Extract the (X, Y) coordinate from the center of the cell holding the provided text.  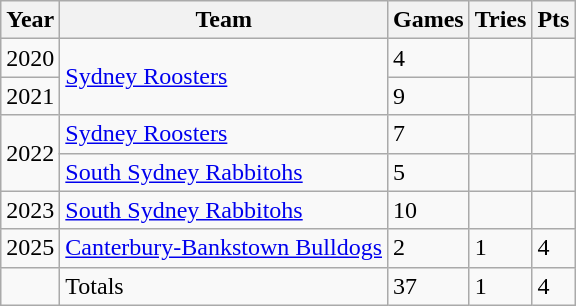
9 (429, 96)
2020 (30, 58)
2022 (30, 153)
Team (224, 20)
37 (429, 286)
Canterbury-Bankstown Bulldogs (224, 248)
2025 (30, 248)
Year (30, 20)
2021 (30, 96)
Totals (224, 286)
5 (429, 172)
Pts (554, 20)
Tries (500, 20)
2 (429, 248)
Games (429, 20)
7 (429, 134)
10 (429, 210)
2023 (30, 210)
